Provide the (x, y) coordinate of the cell's center where the given text is located.  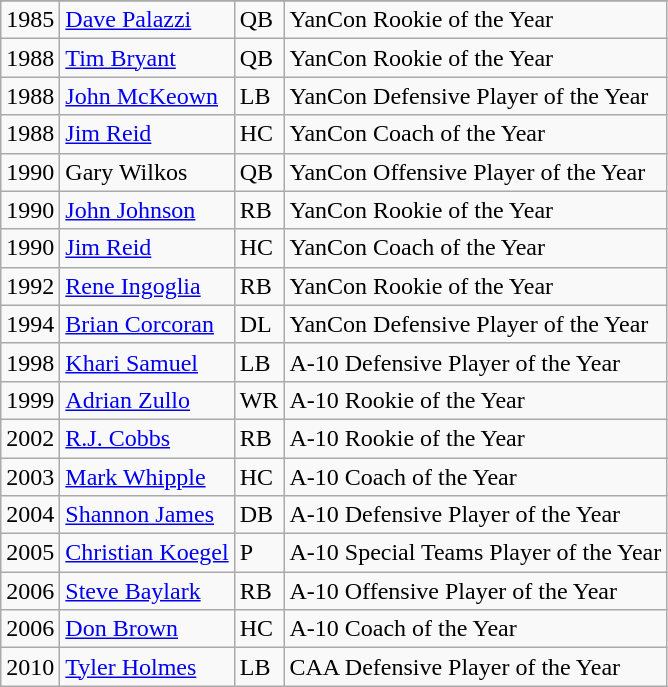
1992 (30, 286)
2003 (30, 477)
Don Brown (147, 629)
Mark Whipple (147, 477)
R.J. Cobbs (147, 438)
Adrian Zullo (147, 400)
1998 (30, 362)
Christian Koegel (147, 553)
Rene Ingoglia (147, 286)
2010 (30, 667)
WR (259, 400)
Steve Baylark (147, 591)
Shannon James (147, 515)
A-10 Special Teams Player of the Year (476, 553)
Tyler Holmes (147, 667)
2002 (30, 438)
DB (259, 515)
1985 (30, 20)
1999 (30, 400)
P (259, 553)
YanCon Offensive Player of the Year (476, 172)
2004 (30, 515)
Tim Bryant (147, 58)
Dave Palazzi (147, 20)
2005 (30, 553)
Brian Corcoran (147, 324)
Gary Wilkos (147, 172)
CAA Defensive Player of the Year (476, 667)
1994 (30, 324)
DL (259, 324)
John Johnson (147, 210)
A-10 Offensive Player of the Year (476, 591)
Khari Samuel (147, 362)
John McKeown (147, 96)
